Provide the [X, Y] coordinate of the cell's center where the given text is located.  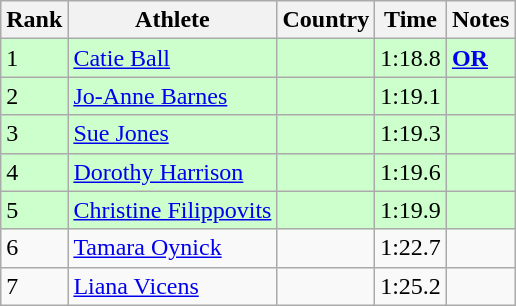
Dorothy Harrison [172, 172]
1:19.6 [411, 172]
Athlete [172, 20]
5 [34, 210]
1:19.9 [411, 210]
Notes [480, 20]
1:19.1 [411, 96]
3 [34, 134]
Catie Ball [172, 58]
Time [411, 20]
Jo-Anne Barnes [172, 96]
Liana Vicens [172, 286]
Christine Filippovits [172, 210]
1:19.3 [411, 134]
2 [34, 96]
1:18.8 [411, 58]
Country [326, 20]
Tamara Oynick [172, 248]
7 [34, 286]
6 [34, 248]
Sue Jones [172, 134]
1 [34, 58]
4 [34, 172]
1:22.7 [411, 248]
1:25.2 [411, 286]
Rank [34, 20]
OR [480, 58]
